Return (x, y) of the center of cell containing provided text 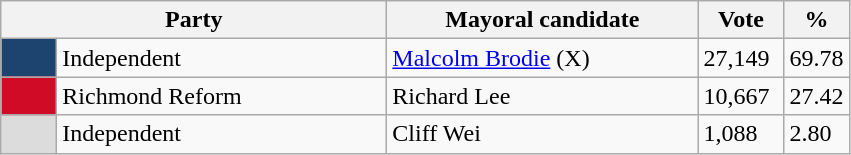
% (816, 20)
10,667 (741, 96)
Vote (741, 20)
Malcolm Brodie (X) (542, 58)
2.80 (816, 134)
27.42 (816, 96)
Mayoral candidate (542, 20)
69.78 (816, 58)
Richard Lee (542, 96)
Party (194, 20)
Cliff Wei (542, 134)
1,088 (741, 134)
Richmond Reform (222, 96)
27,149 (741, 58)
